Identify which cell holds the provided text, then report its [x, y] central coordinate. 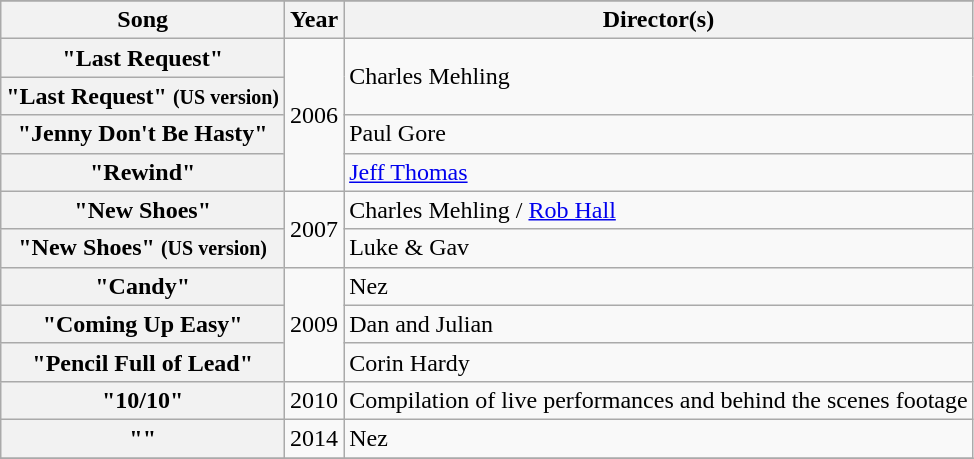
"Last Request" (US version) [143, 96]
2007 [314, 229]
2010 [314, 400]
Director(s) [659, 20]
"Rewind" [143, 172]
"New Shoes" [143, 210]
"10/10" [143, 400]
Dan and Julian [659, 324]
"Last Request" [143, 58]
"Candy" [143, 286]
"New Shoes" (US version) [143, 248]
"Coming Up Easy" [143, 324]
Compilation of live performances and behind the scenes footage [659, 400]
Song [143, 20]
"" [143, 438]
2014 [314, 438]
Charles Mehling [659, 77]
Paul Gore [659, 134]
Corin Hardy [659, 362]
2006 [314, 115]
Luke & Gav [659, 248]
"Pencil Full of Lead" [143, 362]
"Jenny Don't Be Hasty" [143, 134]
2009 [314, 324]
Charles Mehling / Rob Hall [659, 210]
Jeff Thomas [659, 172]
Year [314, 20]
